Return [x, y] of the center of cell containing provided text 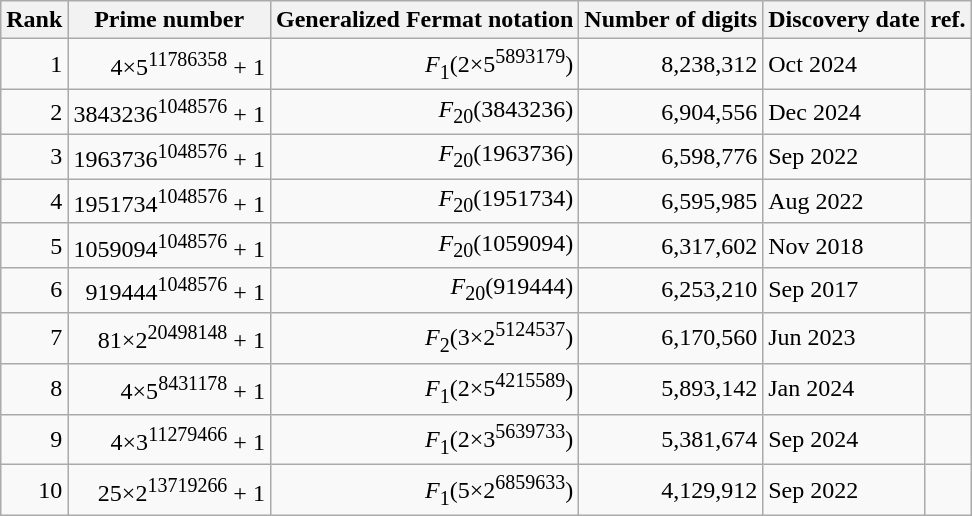
ref. [948, 20]
7 [34, 338]
F20(3843236) [424, 112]
Jun 2023 [844, 338]
6,170,560 [671, 338]
6,595,985 [671, 202]
4×311279466 + 1 [170, 440]
F20(1963736) [424, 156]
2 [34, 112]
Sep 2017 [844, 290]
Aug 2022 [844, 202]
25×213719266 + 1 [170, 490]
10590941048576 + 1 [170, 246]
F20(1059094) [424, 246]
4,129,912 [671, 490]
8,238,312 [671, 64]
5,381,674 [671, 440]
Sep 2024 [844, 440]
F1(2×54215589) [424, 388]
F1(2×35639733) [424, 440]
6,598,776 [671, 156]
Oct 2024 [844, 64]
4×58431178 + 1 [170, 388]
Jan 2024 [844, 388]
5 [34, 246]
19517341048576 + 1 [170, 202]
6,253,210 [671, 290]
6,904,556 [671, 112]
6 [34, 290]
19637361048576 + 1 [170, 156]
81×220498148 + 1 [170, 338]
3 [34, 156]
Discovery date [844, 20]
Nov 2018 [844, 246]
5,893,142 [671, 388]
Generalized Fermat notation [424, 20]
F2(3×25124537) [424, 338]
4×511786358 + 1 [170, 64]
9194441048576 + 1 [170, 290]
Prime number [170, 20]
6,317,602 [671, 246]
F20(1951734) [424, 202]
4 [34, 202]
8 [34, 388]
9 [34, 440]
F1(2×55893179) [424, 64]
1 [34, 64]
10 [34, 490]
Dec 2024 [844, 112]
Number of digits [671, 20]
Rank [34, 20]
F20(919444) [424, 290]
F1(5×26859633) [424, 490]
38432361048576 + 1 [170, 112]
